Extract the (X, Y) coordinate from the center of the cell holding the provided text.  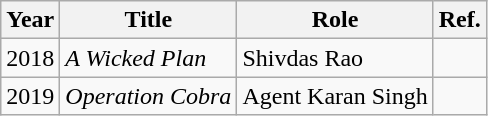
A Wicked Plan (148, 58)
Year (30, 20)
2018 (30, 58)
Operation Cobra (148, 96)
Role (335, 20)
Shivdas Rao (335, 58)
Title (148, 20)
Ref. (460, 20)
2019 (30, 96)
Agent Karan Singh (335, 96)
